Return (x, y) of the center of cell containing provided text 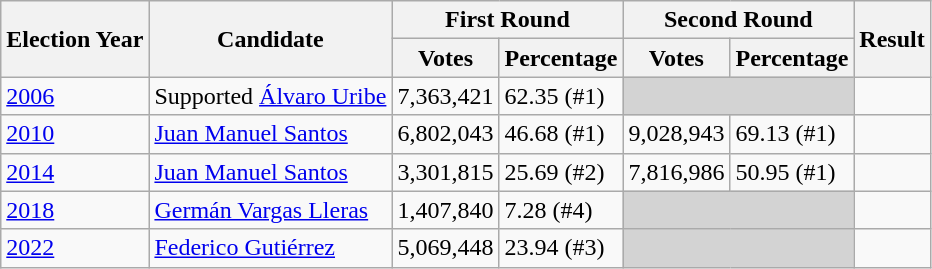
1,407,840 (446, 210)
2022 (75, 248)
25.69 (#2) (561, 172)
Result (892, 39)
9,028,943 (676, 134)
Second Round (738, 20)
7,816,986 (676, 172)
6,802,043 (446, 134)
23.94 (#3) (561, 248)
2018 (75, 210)
5,069,448 (446, 248)
2010 (75, 134)
7.28 (#4) (561, 210)
2006 (75, 96)
2014 (75, 172)
Germán Vargas Lleras (270, 210)
Candidate (270, 39)
First Round (508, 20)
3,301,815 (446, 172)
46.68 (#1) (561, 134)
69.13 (#1) (792, 134)
Election Year (75, 39)
7,363,421 (446, 96)
62.35 (#1) (561, 96)
Supported Álvaro Uribe (270, 96)
50.95 (#1) (792, 172)
Federico Gutiérrez (270, 248)
